Output the (x, y) coordinate of the center of the cell containing the given text.  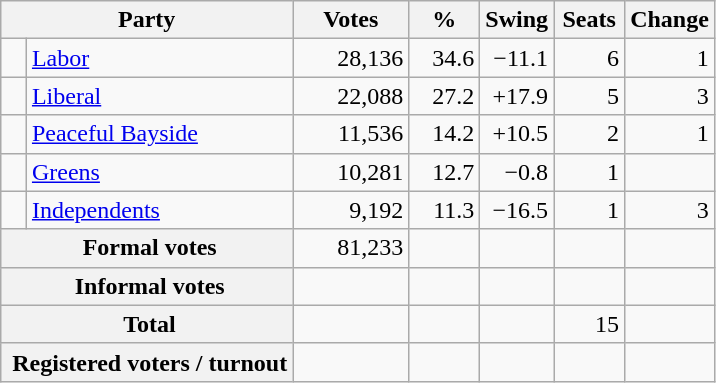
Change (670, 20)
Registered voters / turnout (147, 362)
11,536 (351, 134)
+10.5 (517, 134)
28,136 (351, 58)
Formal votes (147, 248)
27.2 (444, 96)
Party (147, 20)
15 (590, 324)
Informal votes (147, 286)
Liberal (159, 96)
9,192 (351, 210)
14.2 (444, 134)
Independents (159, 210)
Labor (159, 58)
+17.9 (517, 96)
22,088 (351, 96)
5 (590, 96)
6 (590, 58)
2 (590, 134)
Swing (517, 20)
% (444, 20)
Seats (590, 20)
34.6 (444, 58)
Greens (159, 172)
−0.8 (517, 172)
10,281 (351, 172)
81,233 (351, 248)
Total (147, 324)
−16.5 (517, 210)
Peaceful Bayside (159, 134)
−11.1 (517, 58)
Votes (351, 20)
12.7 (444, 172)
11.3 (444, 210)
